Capture the cell that displays the provided text and extract its [X, Y] central coordinate. 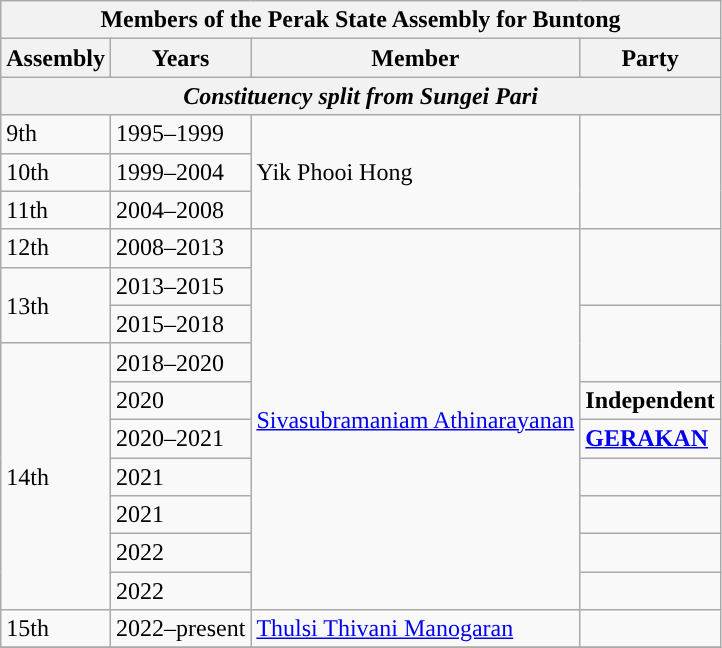
Yik Phooi Hong [416, 172]
2018–2020 [180, 362]
2004–2008 [180, 210]
12th [56, 248]
2020–2021 [180, 438]
2008–2013 [180, 248]
Assembly [56, 58]
9th [56, 134]
Constituency split from Sungei Pari [361, 96]
GERAKAN [650, 438]
Member [416, 58]
Independent [650, 400]
Years [180, 58]
13th [56, 305]
14th [56, 476]
Sivasubramaniam Athinarayanan [416, 420]
2020 [180, 400]
11th [56, 210]
10th [56, 172]
2022–present [180, 629]
2015–2018 [180, 324]
Party [650, 58]
Thulsi Thivani Manogaran [416, 629]
1995–1999 [180, 134]
1999–2004 [180, 172]
2013–2015 [180, 286]
Members of the Perak State Assembly for Buntong [361, 20]
15th [56, 629]
